Pinpoint the cell where the given text exists, returning its [x, y] midpoint coordinate. 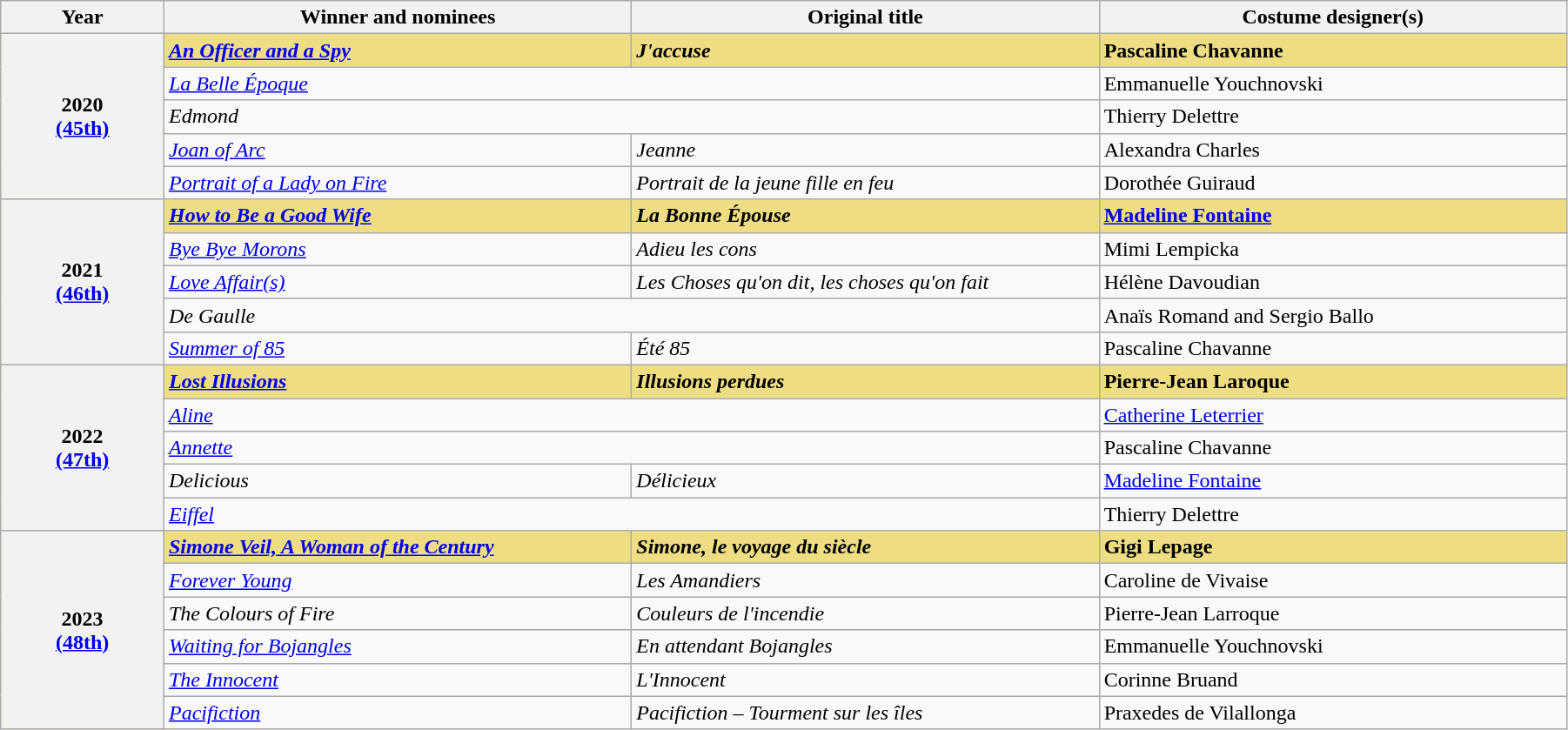
Waiting for Bojangles [397, 646]
Pierre-Jean Larroque [1333, 613]
How to Be a Good Wife [397, 216]
De Gaulle [632, 315]
Portrait de la jeune fille en feu [865, 183]
2021(46th) [83, 282]
En attendant Bojangles [865, 646]
Gigi Lepage [1333, 547]
Caroline de Vivaise [1333, 580]
Jeanne [865, 150]
Lost Illusions [397, 381]
Été 85 [865, 348]
Mimi Lempicka [1333, 249]
L'Innocent [865, 680]
J'accuse [865, 50]
Anaïs Romand and Sergio Ballo [1333, 315]
Les Amandiers [865, 580]
Original title [865, 17]
Adieu les cons [865, 249]
Illusions perdues [865, 381]
Bye Bye Morons [397, 249]
Les Choses qu'on dit, les choses qu'on fait [865, 282]
Winner and nominees [397, 17]
Simone Veil, A Woman of the Century [397, 547]
Alexandra Charles [1333, 150]
Aline [632, 415]
2022(47th) [83, 447]
Eiffel [632, 514]
Hélène Davoudian [1333, 282]
Portrait of a Lady on Fire [397, 183]
Simone, le voyage du siècle [865, 547]
Pacifiction [397, 713]
Pierre-Jean Laroque [1333, 381]
Forever Young [397, 580]
2023(48th) [83, 630]
Costume designer(s) [1333, 17]
Couleurs de l'incendie [865, 613]
Annette [632, 448]
The Innocent [397, 680]
Delicious [397, 481]
2020(45th) [83, 117]
Edmond [632, 117]
La Bonne Épouse [865, 216]
Summer of 85 [397, 348]
Love Affair(s) [397, 282]
Corinne Bruand [1333, 680]
The Colours of Fire [397, 613]
Délicieux [865, 481]
Joan of Arc [397, 150]
Dorothée Guiraud [1333, 183]
An Officer and a Spy [397, 50]
Pacifiction – Tourment sur les îles [865, 713]
Year [83, 17]
La Belle Époque [632, 84]
Praxedes de Vilallonga [1333, 713]
Catherine Leterrier [1333, 415]
